Determine the [x, y] coordinate at the center of the cell enclosing the given text.  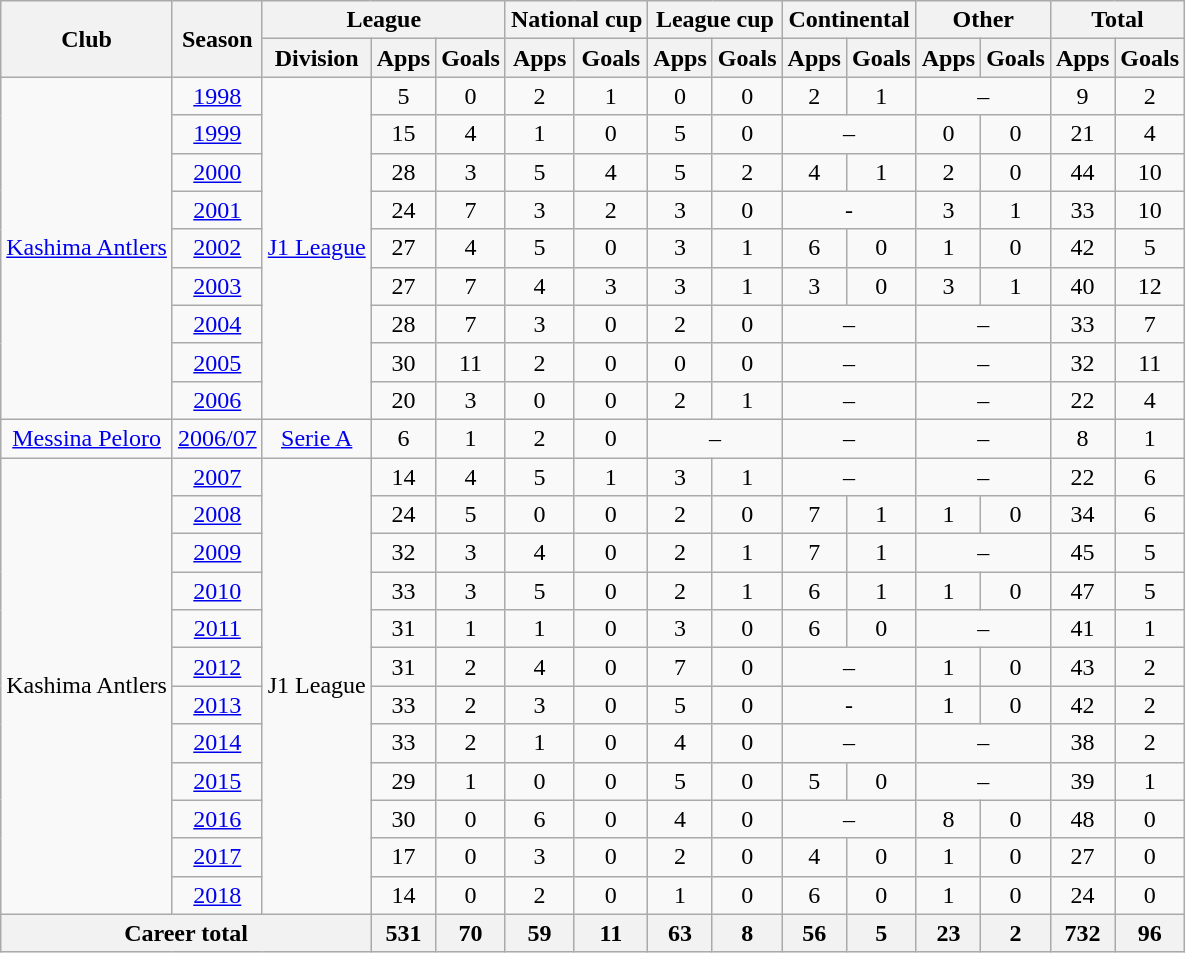
2001 [217, 210]
Messina Peloro [87, 438]
2003 [217, 286]
2017 [217, 857]
20 [403, 400]
2016 [217, 819]
2009 [217, 553]
Other [983, 20]
48 [1082, 819]
39 [1082, 781]
1999 [217, 134]
2006 [217, 400]
Continental [849, 20]
Club [87, 39]
2014 [217, 743]
Career total [186, 933]
34 [1082, 515]
56 [814, 933]
2005 [217, 362]
National cup [576, 20]
2010 [217, 591]
47 [1082, 591]
732 [1082, 933]
Serie A [316, 438]
League [384, 20]
2012 [217, 667]
29 [403, 781]
70 [471, 933]
2015 [217, 781]
17 [403, 857]
Season [217, 39]
15 [403, 134]
45 [1082, 553]
2013 [217, 705]
Division [316, 58]
2000 [217, 172]
2002 [217, 248]
23 [948, 933]
59 [539, 933]
2006/07 [217, 438]
531 [403, 933]
40 [1082, 286]
2008 [217, 515]
League cup [715, 20]
44 [1082, 172]
63 [680, 933]
2007 [217, 477]
1998 [217, 96]
12 [1150, 286]
43 [1082, 667]
2011 [217, 629]
Total [1117, 20]
41 [1082, 629]
2018 [217, 895]
9 [1082, 96]
21 [1082, 134]
2004 [217, 324]
38 [1082, 743]
96 [1150, 933]
